Detect which cell encompasses the target text, then output its [x, y] center coordinate. 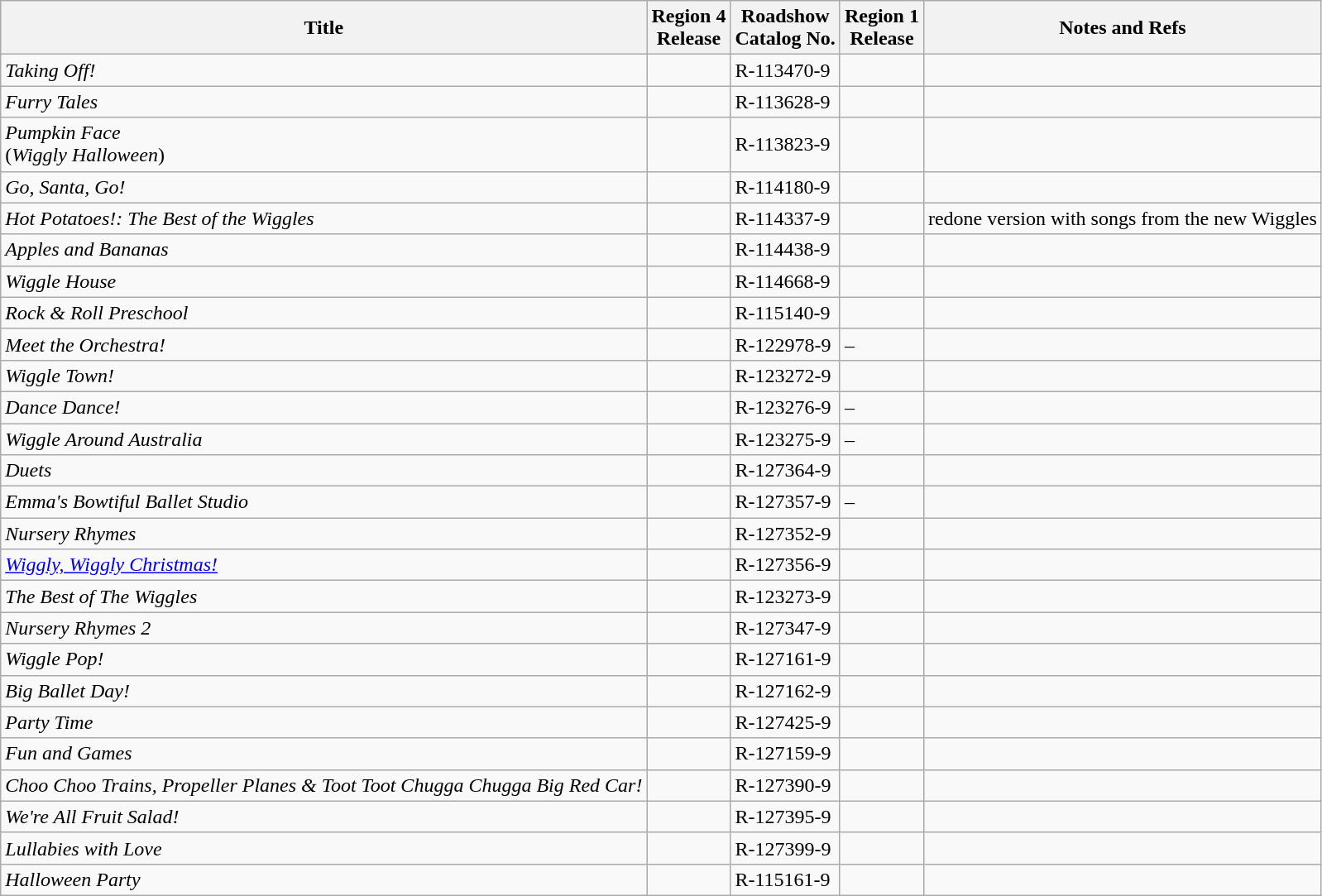
Region 1Release [882, 28]
Wiggly, Wiggly Christmas! [324, 565]
R-115161-9 [785, 879]
R-127352-9 [785, 534]
Wiggle Pop! [324, 659]
R-127364-9 [785, 471]
redone version with songs from the new Wiggles [1122, 218]
R-123273-9 [785, 597]
R-122978-9 [785, 344]
Choo Choo Trains, Propeller Planes & Toot Toot Chugga Chugga Big Red Car! [324, 785]
RoadshowCatalog No. [785, 28]
Nursery Rhymes 2 [324, 628]
Meet the Orchestra! [324, 344]
Taking Off! [324, 70]
Big Ballet Day! [324, 691]
Duets [324, 471]
R-127356-9 [785, 565]
R-114668-9 [785, 281]
R-114337-9 [785, 218]
R-114438-9 [785, 250]
Fun and Games [324, 754]
R-127357-9 [785, 502]
R-127162-9 [785, 691]
Nursery Rhymes [324, 534]
R-127390-9 [785, 785]
Wiggle House [324, 281]
R-113470-9 [785, 70]
R-127395-9 [785, 817]
Furry Tales [324, 102]
R-127399-9 [785, 848]
R-123275-9 [785, 439]
Rock & Roll Preschool [324, 313]
Notes and Refs [1122, 28]
R-123272-9 [785, 376]
R-114180-9 [785, 187]
Lullabies with Love [324, 848]
Hot Potatoes!: The Best of the Wiggles [324, 218]
R-113628-9 [785, 102]
R-127161-9 [785, 659]
R-123276-9 [785, 407]
R-127159-9 [785, 754]
R-115140-9 [785, 313]
R-113823-9 [785, 144]
We're All Fruit Salad! [324, 817]
Party Time [324, 722]
Halloween Party [324, 879]
Dance Dance! [324, 407]
Title [324, 28]
Wiggle Town! [324, 376]
R-127425-9 [785, 722]
Region 4Release [688, 28]
Pumpkin Face(Wiggly Halloween) [324, 144]
R-127347-9 [785, 628]
Wiggle Around Australia [324, 439]
Go, Santa, Go! [324, 187]
Apples and Bananas [324, 250]
The Best of The Wiggles [324, 597]
Emma's Bowtiful Ballet Studio [324, 502]
